Identify which cell holds the provided text, then report its (x, y) central coordinate. 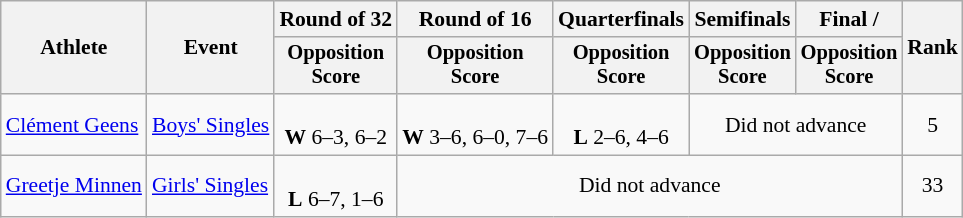
Final / (850, 19)
Athlete (74, 48)
Boys' Singles (210, 124)
Round of 16 (475, 19)
W 6–3, 6–2 (336, 124)
W 3–6, 6–0, 7–6 (475, 124)
Rank (932, 48)
Clément Geens (74, 124)
Event (210, 48)
Semifinals (742, 19)
L 2–6, 4–6 (621, 124)
Girls' Singles (210, 186)
Quarterfinals (621, 19)
33 (932, 186)
Greetje Minnen (74, 186)
Round of 32 (336, 19)
L 6–7, 1–6 (336, 186)
5 (932, 124)
